Search for the cell housing the specified text and yield its [X, Y] center coordinate. 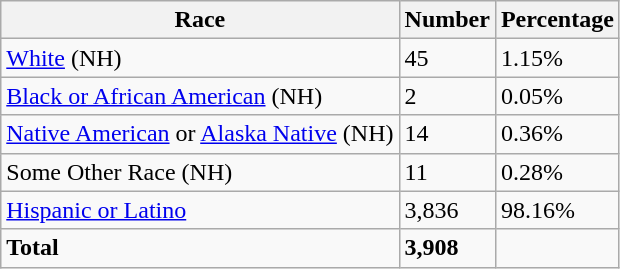
Black or African American (NH) [200, 96]
3,908 [447, 248]
11 [447, 172]
Hispanic or Latino [200, 210]
0.28% [557, 172]
3,836 [447, 210]
2 [447, 96]
Native American or Alaska Native (NH) [200, 134]
0.05% [557, 96]
Percentage [557, 20]
14 [447, 134]
Total [200, 248]
45 [447, 58]
Number [447, 20]
0.36% [557, 134]
Race [200, 20]
Some Other Race (NH) [200, 172]
White (NH) [200, 58]
98.16% [557, 210]
1.15% [557, 58]
